Extract the (x, y) coordinate from the center of the cell holding the provided text.  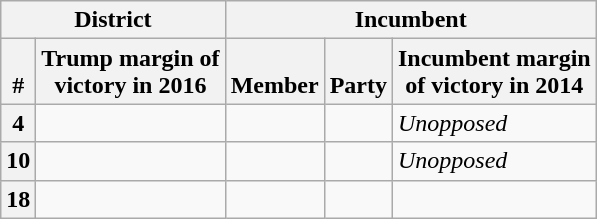
Incumbent marginof victory in 2014 (494, 72)
10 (18, 161)
Incumbent (410, 20)
District (113, 20)
# (18, 72)
4 (18, 123)
Party (358, 72)
Member (274, 72)
Trump margin ofvictory in 2016 (130, 72)
18 (18, 199)
